Provide the (X, Y) coordinate of the cell's center where the given text is located.  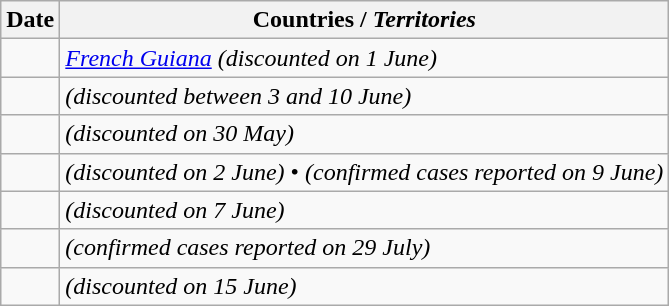
(discounted on 30 May) (364, 134)
Countries / Territories (364, 20)
(discounted between 3 and 10 June) (364, 96)
French Guiana (discounted on 1 June) (364, 58)
Date (30, 20)
(discounted on 7 June) (364, 210)
(discounted on 2 June) • (confirmed cases reported on 9 June) (364, 172)
(confirmed cases reported on 29 July) (364, 248)
(discounted on 15 June) (364, 286)
